Locate the cell with the specified text and output its [X, Y] center coordinate. 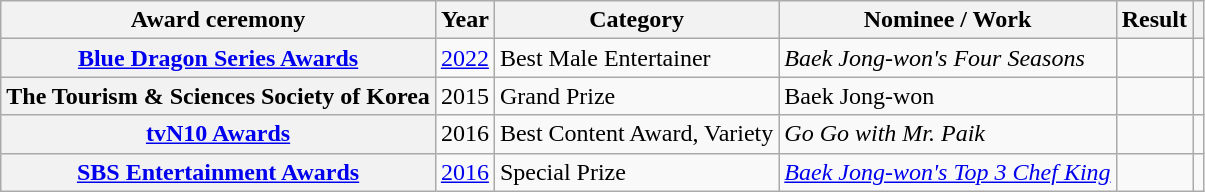
Baek Jong-won's Four Seasons [948, 58]
2022 [464, 58]
Award ceremony [218, 20]
Nominee / Work [948, 20]
tvN10 Awards [218, 134]
Baek Jong-won's Top 3 Chef King [948, 172]
Baek Jong-won [948, 96]
Blue Dragon Series Awards [218, 58]
The Tourism & Sciences Society of Korea [218, 96]
Result [1154, 20]
Grand Prize [636, 96]
Special Prize [636, 172]
SBS Entertainment Awards [218, 172]
Best Content Award, Variety [636, 134]
Go Go with Mr. Paik [948, 134]
2015 [464, 96]
Year [464, 20]
Best Male Entertainer [636, 58]
Category [636, 20]
